Find where the given text appears and provide that cell's center as [x, y] coordinate. 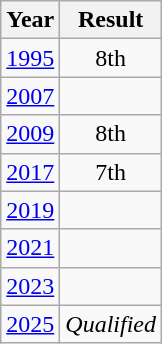
2007 [30, 96]
2017 [30, 172]
Result [111, 20]
2009 [30, 134]
2021 [30, 248]
7th [111, 172]
Year [30, 20]
1995 [30, 58]
2019 [30, 210]
2025 [30, 324]
Qualified [111, 324]
2023 [30, 286]
